Find where the given text appears and provide that cell's center as (X, Y) coordinate. 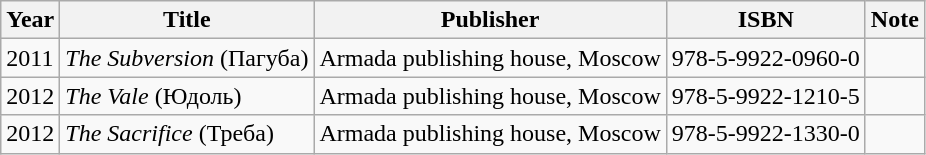
The Sacrifice (Треба) (187, 134)
The Subversion (Пагуба) (187, 58)
Title (187, 20)
Note (894, 20)
Year (30, 20)
ISBN (766, 20)
Publisher (490, 20)
978-5-9922-1210-5 (766, 96)
2011 (30, 58)
The Vale (Юдоль) (187, 96)
978-5-9922-1330-0 (766, 134)
978-5-9922-0960-0 (766, 58)
